Capture the cell that displays the provided text and extract its [x, y] central coordinate. 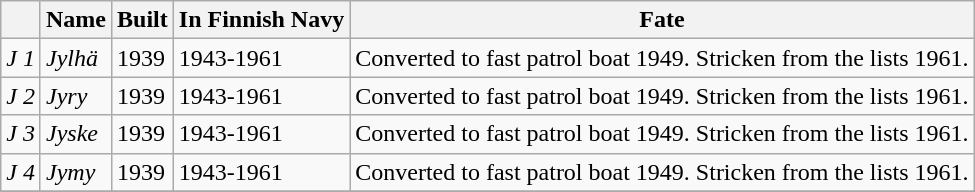
Jymy [76, 172]
J 1 [21, 58]
Fate [662, 20]
Jyske [76, 134]
J 2 [21, 96]
In Finnish Navy [261, 20]
Name [76, 20]
J 3 [21, 134]
J 4 [21, 172]
Built [143, 20]
Jylhä [76, 58]
Jyry [76, 96]
